Identify which cell holds the provided text, then report its (X, Y) central coordinate. 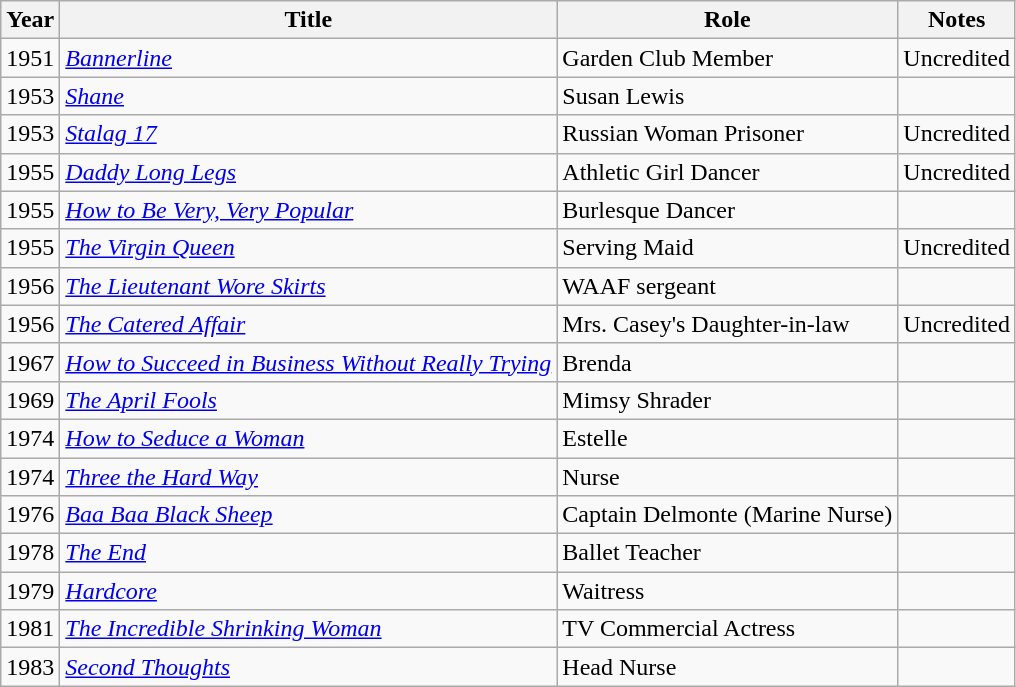
The Lieutenant Wore Skirts (308, 286)
The Virgin Queen (308, 248)
1951 (30, 58)
Burlesque Dancer (728, 210)
Athletic Girl Dancer (728, 172)
Year (30, 20)
Brenda (728, 362)
Baa Baa Black Sheep (308, 515)
1981 (30, 629)
How to Succeed in Business Without Really Trying (308, 362)
Waitress (728, 591)
Estelle (728, 438)
Susan Lewis (728, 96)
Nurse (728, 477)
Three the Hard Way (308, 477)
Stalag 17 (308, 134)
Shane (308, 96)
Russian Woman Prisoner (728, 134)
1969 (30, 400)
1979 (30, 591)
Second Thoughts (308, 667)
Hardcore (308, 591)
Mimsy Shrader (728, 400)
The Catered Affair (308, 324)
How to Be Very, Very Popular (308, 210)
1967 (30, 362)
The End (308, 553)
Daddy Long Legs (308, 172)
Notes (957, 20)
1978 (30, 553)
1983 (30, 667)
Title (308, 20)
The April Fools (308, 400)
Mrs. Casey's Daughter-in-law (728, 324)
Serving Maid (728, 248)
Role (728, 20)
TV Commercial Actress (728, 629)
The Incredible Shrinking Woman (308, 629)
Captain Delmonte (Marine Nurse) (728, 515)
WAAF sergeant (728, 286)
How to Seduce a Woman (308, 438)
1976 (30, 515)
Garden Club Member (728, 58)
Ballet Teacher (728, 553)
Bannerline (308, 58)
Head Nurse (728, 667)
